Return [X, Y] of the center of cell containing provided text 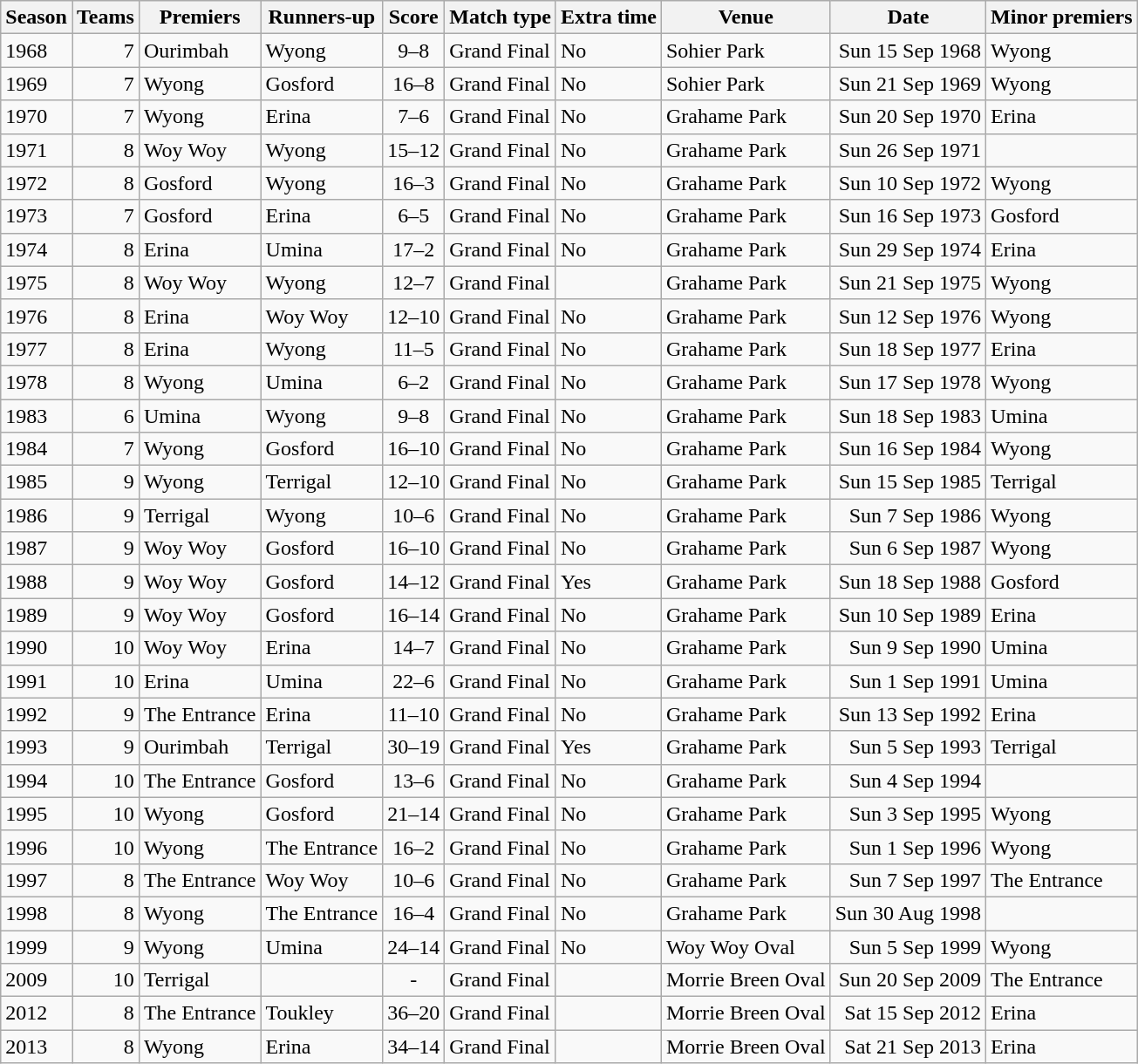
Sun 3 Sep 1995 [908, 814]
Score [413, 17]
1996 [37, 847]
Sun 15 Sep 1968 [908, 51]
1993 [37, 747]
30–19 [413, 747]
Sun 5 Sep 1999 [908, 946]
1991 [37, 681]
Sun 16 Sep 1973 [908, 216]
1986 [37, 515]
36–20 [413, 1013]
1969 [37, 84]
24–14 [413, 946]
Sun 20 Sep 2009 [908, 980]
Season [37, 17]
1972 [37, 183]
- [413, 980]
1992 [37, 714]
Sun 18 Sep 1983 [908, 416]
2012 [37, 1013]
1971 [37, 150]
16–14 [413, 615]
Sun 18 Sep 1988 [908, 582]
1987 [37, 549]
12–7 [413, 283]
22–6 [413, 681]
1999 [37, 946]
Sat 21 Sep 2013 [908, 1047]
16–4 [413, 913]
Teams [105, 17]
1997 [37, 880]
16–3 [413, 183]
1968 [37, 51]
Sun 20 Sep 1970 [908, 117]
Minor premiers [1062, 17]
Sun 13 Sep 1992 [908, 714]
15–12 [413, 150]
Sun 7 Sep 1997 [908, 880]
Sun 10 Sep 1989 [908, 615]
Extra time [609, 17]
11–10 [413, 714]
Sun 4 Sep 1994 [908, 781]
16–8 [413, 84]
6–5 [413, 216]
Sun 12 Sep 1976 [908, 316]
Sun 1 Sep 1996 [908, 847]
1990 [37, 648]
1970 [37, 117]
Sat 15 Sep 2012 [908, 1013]
Sun 9 Sep 1990 [908, 648]
2009 [37, 980]
Sun 21 Sep 1975 [908, 283]
1989 [37, 615]
Sun 6 Sep 1987 [908, 549]
2013 [37, 1047]
Premiers [200, 17]
11–5 [413, 349]
Sun 1 Sep 1991 [908, 681]
21–14 [413, 814]
Woy Woy Oval [746, 946]
1984 [37, 449]
Sun 10 Sep 1972 [908, 183]
Date [908, 17]
1994 [37, 781]
Match type [501, 17]
6–2 [413, 382]
Sun 17 Sep 1978 [908, 382]
Sun 26 Sep 1971 [908, 150]
1978 [37, 382]
Sun 30 Aug 1998 [908, 913]
17–2 [413, 249]
1985 [37, 482]
1998 [37, 913]
14–7 [413, 648]
Venue [746, 17]
Sun 5 Sep 1993 [908, 747]
14–12 [413, 582]
Toukley [322, 1013]
1995 [37, 814]
6 [105, 416]
1975 [37, 283]
1988 [37, 582]
Sun 15 Sep 1985 [908, 482]
16–2 [413, 847]
1977 [37, 349]
34–14 [413, 1047]
Sun 18 Sep 1977 [908, 349]
Sun 29 Sep 1974 [908, 249]
Sun 16 Sep 1984 [908, 449]
1974 [37, 249]
7–6 [413, 117]
Runners-up [322, 17]
Sun 21 Sep 1969 [908, 84]
1973 [37, 216]
Sun 7 Sep 1986 [908, 515]
1983 [37, 416]
13–6 [413, 781]
1976 [37, 316]
